Output the (X, Y) coordinate of the center of the cell containing the given text.  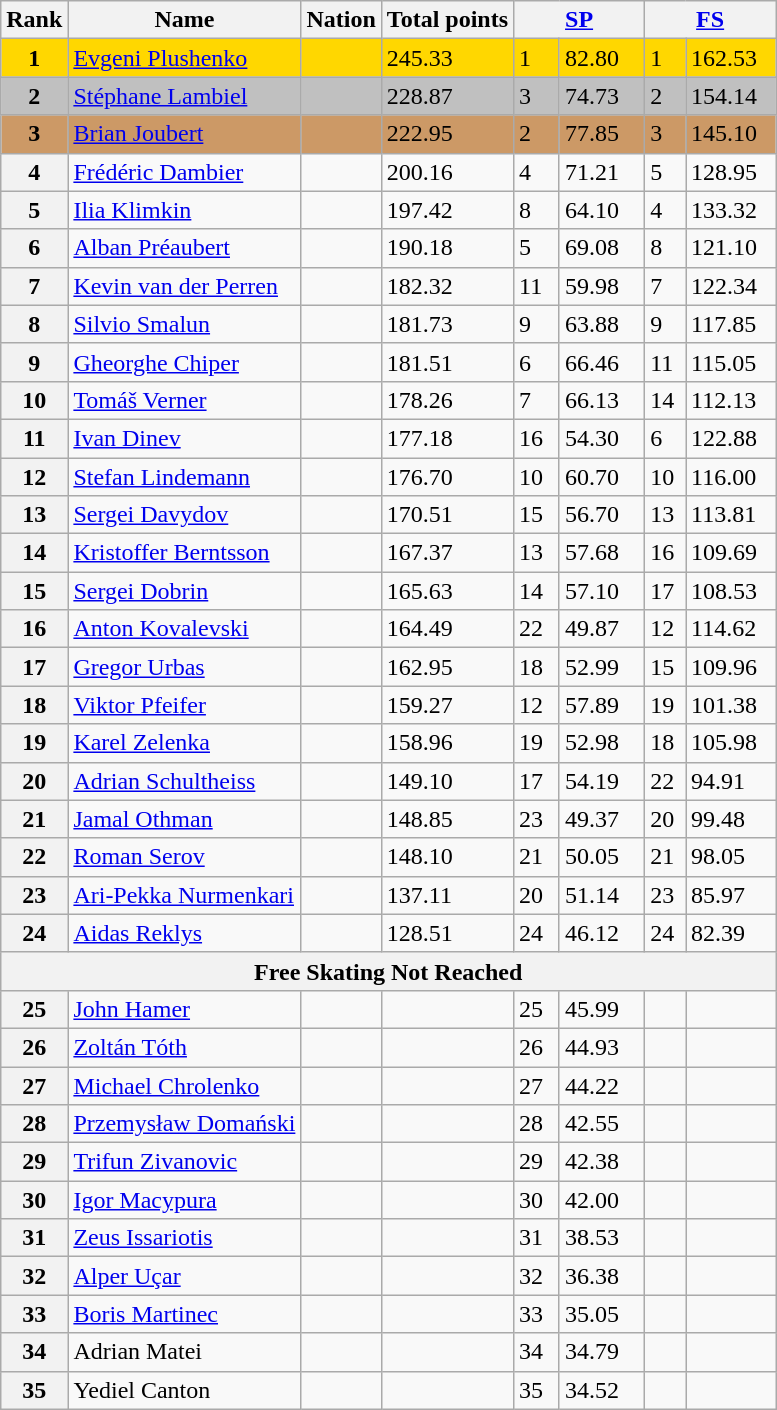
101.38 (731, 705)
162.53 (731, 58)
Stefan Lindemann (184, 477)
63.88 (602, 324)
114.62 (731, 629)
John Hamer (184, 1009)
Gheorghe Chiper (184, 362)
57.68 (602, 553)
137.11 (447, 895)
Viktor Pfeifer (184, 705)
Michael Chrolenko (184, 1085)
36.38 (602, 1276)
Przemysław Domański (184, 1124)
228.87 (447, 96)
Roman Serov (184, 857)
158.96 (447, 743)
Adrian Schultheiss (184, 781)
Ari-Pekka Nurmenkari (184, 895)
Kristoffer Berntsson (184, 553)
109.69 (731, 553)
85.97 (731, 895)
108.53 (731, 591)
66.46 (602, 362)
170.51 (447, 515)
200.16 (447, 172)
Ivan Dinev (184, 438)
42.55 (602, 1124)
49.87 (602, 629)
148.85 (447, 819)
57.10 (602, 591)
Gregor Urbas (184, 667)
Alper Uçar (184, 1276)
128.95 (731, 172)
Yediel Canton (184, 1390)
71.21 (602, 172)
Karel Zelenka (184, 743)
121.10 (731, 248)
159.27 (447, 705)
165.63 (447, 591)
116.00 (731, 477)
34.52 (602, 1390)
190.18 (447, 248)
69.08 (602, 248)
222.95 (447, 134)
FS (710, 20)
59.98 (602, 286)
82.39 (731, 933)
164.49 (447, 629)
177.18 (447, 438)
182.32 (447, 286)
Jamal Othman (184, 819)
34.79 (602, 1352)
Trifun Zivanovic (184, 1162)
Boris Martinec (184, 1314)
Aidas Reklys (184, 933)
77.85 (602, 134)
117.85 (731, 324)
Name (184, 20)
Tomáš Verner (184, 400)
181.73 (447, 324)
Ilia Klimkin (184, 210)
162.95 (447, 667)
148.10 (447, 857)
45.99 (602, 1009)
44.93 (602, 1047)
38.53 (602, 1238)
Igor Macypura (184, 1200)
105.98 (731, 743)
245.33 (447, 58)
82.80 (602, 58)
99.48 (731, 819)
57.89 (602, 705)
42.38 (602, 1162)
178.26 (447, 400)
112.13 (731, 400)
SP (580, 20)
109.96 (731, 667)
44.22 (602, 1085)
74.73 (602, 96)
133.32 (731, 210)
52.99 (602, 667)
51.14 (602, 895)
122.88 (731, 438)
Nation (341, 20)
54.30 (602, 438)
Stéphane Lambiel (184, 96)
56.70 (602, 515)
113.81 (731, 515)
115.05 (731, 362)
Evgeni Plushenko (184, 58)
Rank (34, 20)
149.10 (447, 781)
176.70 (447, 477)
Kevin van der Perren (184, 286)
Anton Kovalevski (184, 629)
54.19 (602, 781)
98.05 (731, 857)
145.10 (731, 134)
94.91 (731, 781)
Sergei Dobrin (184, 591)
49.37 (602, 819)
50.05 (602, 857)
35.05 (602, 1314)
122.34 (731, 286)
Alban Préaubert (184, 248)
Total points (447, 20)
181.51 (447, 362)
46.12 (602, 933)
Adrian Matei (184, 1352)
197.42 (447, 210)
Zoltán Tóth (184, 1047)
64.10 (602, 210)
Brian Joubert (184, 134)
60.70 (602, 477)
154.14 (731, 96)
Silvio Smalun (184, 324)
Sergei Davydov (184, 515)
128.51 (447, 933)
Free Skating Not Reached (388, 971)
66.13 (602, 400)
Zeus Issariotis (184, 1238)
167.37 (447, 553)
Frédéric Dambier (184, 172)
52.98 (602, 743)
42.00 (602, 1200)
